Locate the cell with the specified text and output its (x, y) center coordinate. 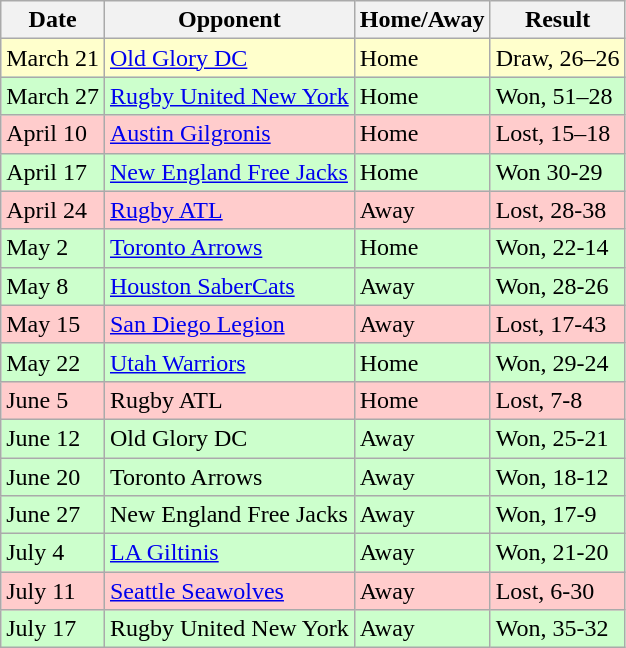
Seattle Seawolves (229, 591)
San Diego Legion (229, 324)
Austin Gilgronis (229, 134)
Won, 18-12 (558, 477)
Utah Warriors (229, 362)
July 11 (53, 591)
June 27 (53, 515)
Draw, 26–26 (558, 58)
Lost, 7-8 (558, 400)
June 12 (53, 438)
Result (558, 20)
Lost, 28-38 (558, 210)
Opponent (229, 20)
Won, 21-20 (558, 553)
Lost, 15–18 (558, 134)
Home/Away (422, 20)
Won, 29-24 (558, 362)
Won, 28-26 (558, 286)
March 27 (53, 96)
April 17 (53, 172)
Date (53, 20)
Lost, 17-43 (558, 324)
April 10 (53, 134)
July 17 (53, 629)
May 22 (53, 362)
July 4 (53, 553)
June 20 (53, 477)
May 2 (53, 248)
April 24 (53, 210)
Won, 35-32 (558, 629)
May 15 (53, 324)
March 21 (53, 58)
Won, 22-14 (558, 248)
June 5 (53, 400)
Won 30-29 (558, 172)
May 8 (53, 286)
Houston SaberCats (229, 286)
Won, 51–28 (558, 96)
Lost, 6-30 (558, 591)
Won, 25-21 (558, 438)
Won, 17-9 (558, 515)
LA Giltinis (229, 553)
